Return [X, Y] of the center of cell containing provided text 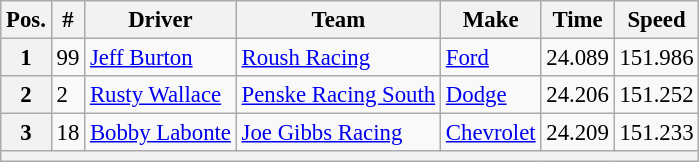
Team [338, 20]
151.986 [656, 58]
24.089 [578, 58]
Rusty Wallace [161, 95]
3 [26, 133]
Penske Racing South [338, 95]
Ford [491, 58]
Time [578, 20]
Chevrolet [491, 133]
# [68, 20]
1 [26, 58]
Roush Racing [338, 58]
24.206 [578, 95]
Make [491, 20]
24.209 [578, 133]
Joe Gibbs Racing [338, 133]
18 [68, 133]
151.233 [656, 133]
Jeff Burton [161, 58]
Speed [656, 20]
Driver [161, 20]
Dodge [491, 95]
99 [68, 58]
Bobby Labonte [161, 133]
Pos. [26, 20]
151.252 [656, 95]
